Provide the [x, y] coordinate of the cell's center where the given text is located.  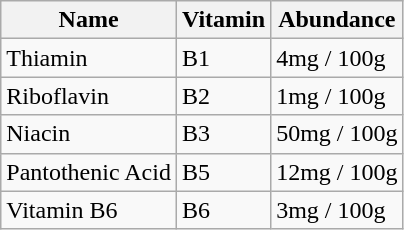
12mg / 100g [337, 172]
B2 [223, 96]
Name [89, 20]
Vitamin B6 [89, 210]
Niacin [89, 134]
Pantothenic Acid [89, 172]
3mg / 100g [337, 210]
Riboflavin [89, 96]
Vitamin [223, 20]
B5 [223, 172]
50mg / 100g [337, 134]
Thiamin [89, 58]
B1 [223, 58]
B6 [223, 210]
Abundance [337, 20]
1mg / 100g [337, 96]
B3 [223, 134]
4mg / 100g [337, 58]
